Scan for the cell matching the given text and deliver its [X, Y] coordinate at center. 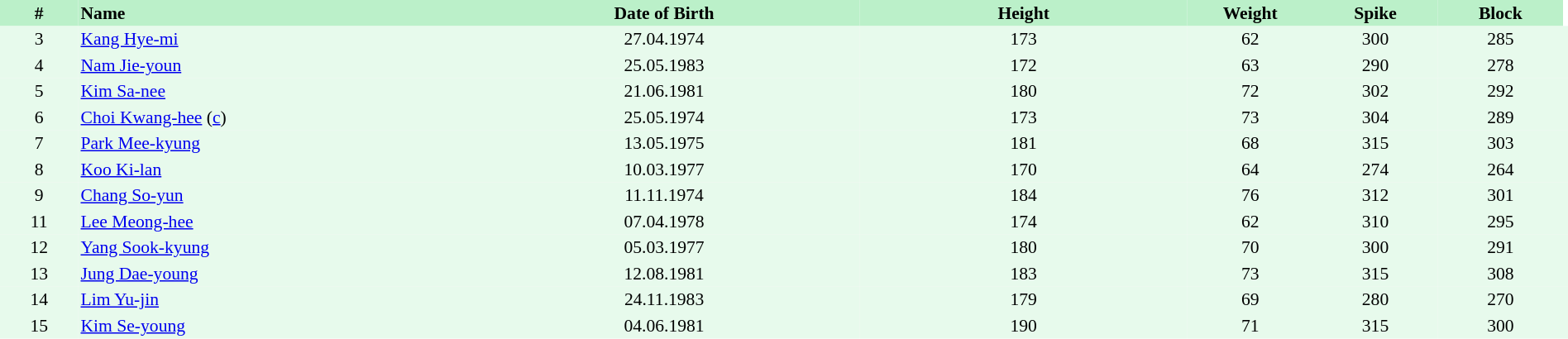
Koo Ki-lan [273, 169]
68 [1250, 144]
24.11.1983 [664, 299]
301 [1500, 195]
72 [1250, 91]
3 [39, 40]
174 [1024, 222]
7 [39, 144]
Kang Hye-mi [273, 40]
295 [1500, 222]
6 [39, 117]
302 [1374, 91]
183 [1024, 274]
181 [1024, 144]
170 [1024, 169]
8 [39, 169]
Yang Sook-kyung [273, 248]
291 [1500, 248]
Spike [1374, 13]
184 [1024, 195]
64 [1250, 169]
278 [1500, 65]
264 [1500, 169]
76 [1250, 195]
190 [1024, 326]
Block [1500, 13]
285 [1500, 40]
12 [39, 248]
70 [1250, 248]
Name [273, 13]
172 [1024, 65]
11 [39, 222]
308 [1500, 274]
5 [39, 91]
4 [39, 65]
63 [1250, 65]
Height [1024, 13]
280 [1374, 299]
13 [39, 274]
9 [39, 195]
07.04.1978 [664, 222]
Nam Jie-youn [273, 65]
12.08.1981 [664, 274]
292 [1500, 91]
Date of Birth [664, 13]
27.04.1974 [664, 40]
Choi Kwang-hee (c) [273, 117]
25.05.1983 [664, 65]
274 [1374, 169]
14 [39, 299]
21.06.1981 [664, 91]
290 [1374, 65]
25.05.1974 [664, 117]
Lee Meong-hee [273, 222]
310 [1374, 222]
Kim Sa-nee [273, 91]
69 [1250, 299]
13.05.1975 [664, 144]
303 [1500, 144]
289 [1500, 117]
04.06.1981 [664, 326]
# [39, 13]
15 [39, 326]
11.11.1974 [664, 195]
270 [1500, 299]
Park Mee-kyung [273, 144]
10.03.1977 [664, 169]
Weight [1250, 13]
Chang So-yun [273, 195]
Lim Yu-jin [273, 299]
Jung Dae-young [273, 274]
71 [1250, 326]
304 [1374, 117]
05.03.1977 [664, 248]
Kim Se-young [273, 326]
179 [1024, 299]
312 [1374, 195]
